Detect which cell encompasses the target text, then output its [x, y] center coordinate. 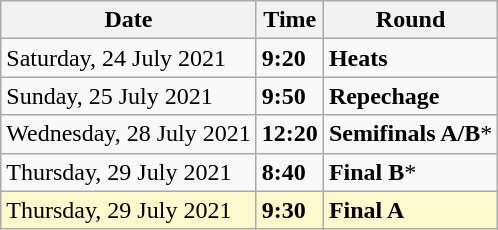
Final B* [410, 172]
Wednesday, 28 July 2021 [129, 134]
12:20 [290, 134]
9:30 [290, 210]
Saturday, 24 July 2021 [129, 58]
Round [410, 20]
Repechage [410, 96]
Time [290, 20]
8:40 [290, 172]
Final A [410, 210]
9:20 [290, 58]
Sunday, 25 July 2021 [129, 96]
Heats [410, 58]
9:50 [290, 96]
Date [129, 20]
Semifinals A/B* [410, 134]
